Detect which cell encompasses the target text, then output its [X, Y] center coordinate. 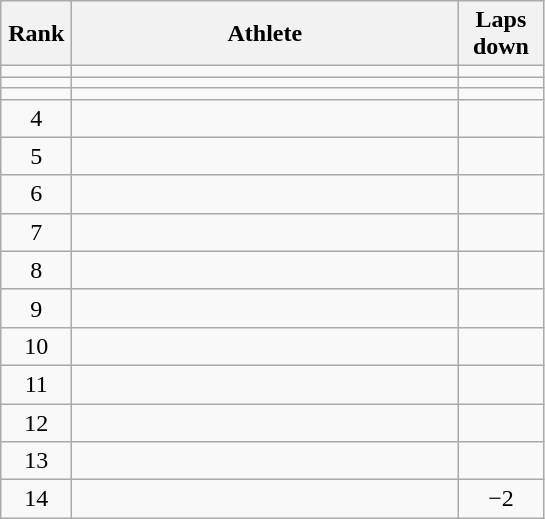
12 [36, 423]
8 [36, 270]
11 [36, 384]
5 [36, 156]
4 [36, 118]
9 [36, 308]
Laps down [501, 34]
−2 [501, 499]
14 [36, 499]
Athlete [265, 34]
6 [36, 194]
10 [36, 346]
7 [36, 232]
Rank [36, 34]
13 [36, 461]
